For the text-containing cell, return its midpoint in [X, Y] coordinate format. 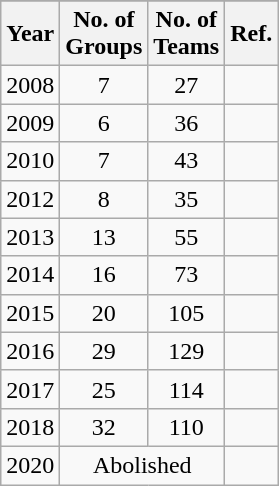
110 [186, 427]
2008 [30, 85]
2013 [30, 237]
16 [104, 275]
Year [30, 34]
114 [186, 389]
6 [104, 123]
36 [186, 123]
20 [104, 313]
55 [186, 237]
129 [186, 351]
25 [104, 389]
2012 [30, 199]
Abolished [142, 465]
2009 [30, 123]
29 [104, 351]
2015 [30, 313]
2010 [30, 161]
No. ofTeams [186, 34]
2018 [30, 427]
2017 [30, 389]
35 [186, 199]
Ref. [252, 34]
27 [186, 85]
32 [104, 427]
43 [186, 161]
No. ofGroups [104, 34]
13 [104, 237]
2020 [30, 465]
8 [104, 199]
105 [186, 313]
2016 [30, 351]
2014 [30, 275]
73 [186, 275]
